Determine the [X, Y] coordinate at the center of the cell enclosing the given text.  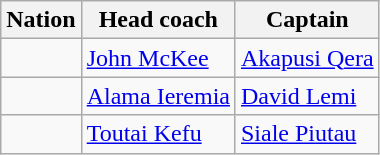
John McKee [158, 58]
Siale Piutau [307, 134]
Captain [307, 20]
Akapusi Qera [307, 58]
David Lemi [307, 96]
Head coach [158, 20]
Toutai Kefu [158, 134]
Nation [41, 20]
Alama Ieremia [158, 96]
